Determine the (x, y) coordinate at the center of the cell enclosing the given text.  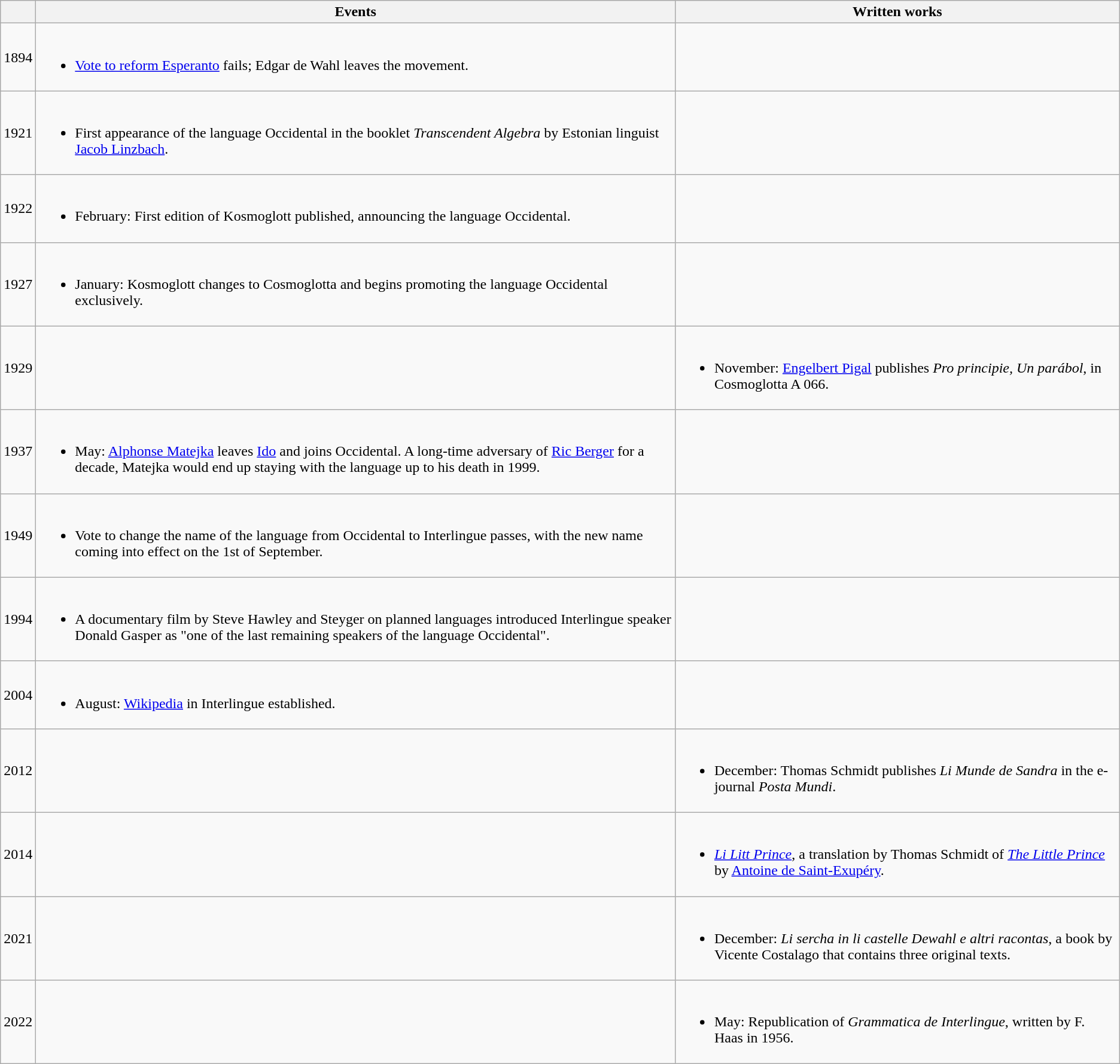
1994 (18, 619)
2022 (18, 1022)
1937 (18, 452)
Events (355, 12)
December: Li sercha in li castelle Dewahl e altri racontas, a book by Vicente Costalago that contains three original texts. (897, 938)
August: Wikipedia in Interlingue established. (355, 695)
2014 (18, 854)
1922 (18, 208)
1894 (18, 57)
2012 (18, 770)
November: Engelbert Pigal publishes Pro principie, Un parábol, in Cosmoglotta A 066. (897, 368)
1927 (18, 284)
Written works (897, 12)
First appearance of the language Occidental in the booklet Transcendent Algebra by Estonian linguist Jacob Linzbach. (355, 133)
February: First edition of Kosmoglott published, announcing the language Occidental. (355, 208)
1921 (18, 133)
2004 (18, 695)
Vote to change the name of the language from Occidental to Interlingue passes, with the new name coming into effect on the 1st of September. (355, 535)
Vote to reform Esperanto fails; Edgar de Wahl leaves the movement. (355, 57)
1949 (18, 535)
Li Litt Prince, a translation by Thomas Schmidt of The Little Prince by Antoine de Saint-Exupéry. (897, 854)
December: Thomas Schmidt publishes Li Munde de Sandra in the e-journal Posta Mundi. (897, 770)
1929 (18, 368)
2021 (18, 938)
May: Republication of Grammatica de Interlingue, written by F. Haas in 1956. (897, 1022)
January: Kosmoglott changes to Cosmoglotta and begins promoting the language Occidental exclusively. (355, 284)
